For the text-containing cell, return its midpoint in [X, Y] coordinate format. 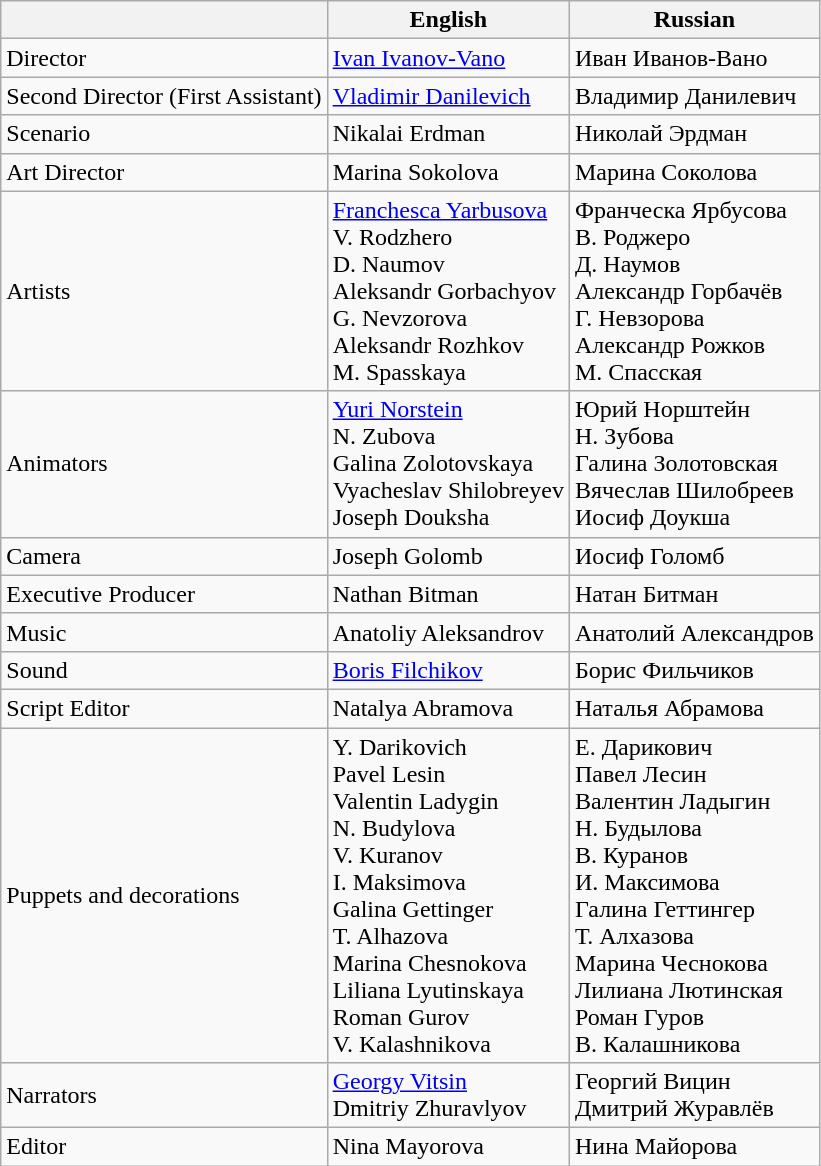
Иван Иванов-Вано [694, 58]
Puppets and decorations [164, 896]
Марина Соколова [694, 172]
Natalya Abramova [448, 708]
Sound [164, 670]
Натан Битман [694, 594]
Владимир Данилевич [694, 96]
Russian [694, 20]
Nikalai Erdman [448, 134]
Нина Майорова [694, 1147]
Camera [164, 556]
Narrators [164, 1096]
Art Director [164, 172]
Franchesca YarbusovaV. RodzheroD. NaumovAleksandr GorbachyovG. NevzorovaAleksandr RozhkovM. Spasskaya [448, 291]
Anatoliy Aleksandrov [448, 632]
Nathan Bitman [448, 594]
Nina Mayorova [448, 1147]
Editor [164, 1147]
Николай Эрдман [694, 134]
Scenario [164, 134]
Animators [164, 464]
Анатолий Александров [694, 632]
Наталья Абрамова [694, 708]
Artists [164, 291]
Georgy VitsinDmitriy Zhuravlyov [448, 1096]
Marina Sokolova [448, 172]
Георгий ВицинДмитрий Журавлёв [694, 1096]
Ivan Ivanov-Vano [448, 58]
Boris Filchikov [448, 670]
Executive Producer [164, 594]
Joseph Golomb [448, 556]
Франческа ЯрбусоваВ. РоджероД. НаумовАлександр ГорбачёвГ. НевзороваАлександр РожковМ. Спасская [694, 291]
Director [164, 58]
Music [164, 632]
Борис Фильчиков [694, 670]
English [448, 20]
Yuri NorsteinN. ZubovaGalina ZolotovskayaVyacheslav ShilobreyevJoseph Douksha [448, 464]
Script Editor [164, 708]
Юрий НорштейнН. ЗубоваГалина ЗолотовскаяВячеслав ШилобреевИосиф Доукша [694, 464]
Second Director (First Assistant) [164, 96]
Иосиф Голомб [694, 556]
Vladimir Danilevich [448, 96]
